Determine the (X, Y) coordinate at the center of the cell enclosing the given text.  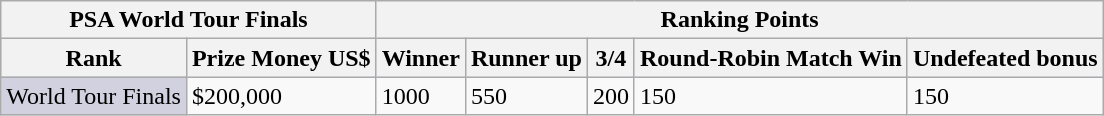
Undefeated bonus (1005, 58)
Round-Robin Match Win (770, 58)
PSA World Tour Finals (188, 20)
Rank (94, 58)
World Tour Finals (94, 96)
Winner (420, 58)
1000 (420, 96)
200 (610, 96)
Runner up (526, 58)
3/4 (610, 58)
Prize Money US$ (281, 58)
$200,000 (281, 96)
550 (526, 96)
Ranking Points (740, 20)
